For the text-containing cell, return its midpoint in (x, y) coordinate format. 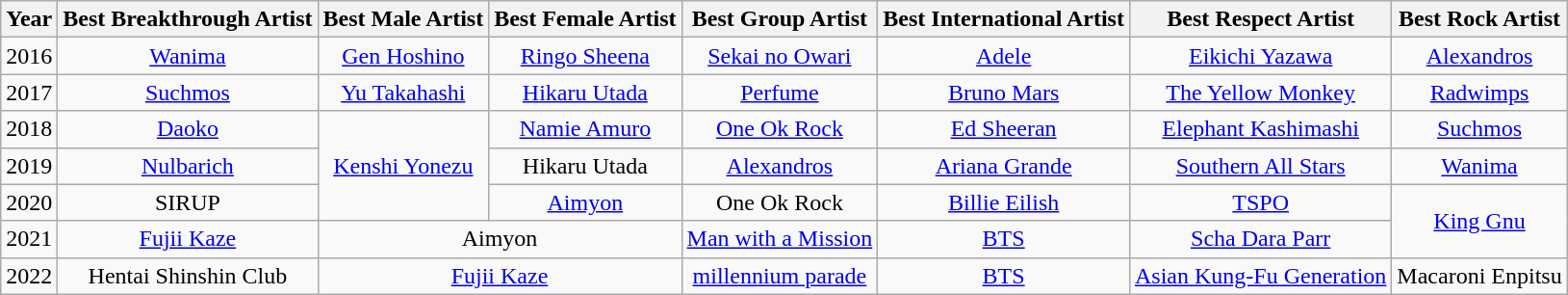
Man with a Mission (780, 239)
Hentai Shinshin Club (188, 276)
Best Rock Artist (1479, 19)
2018 (29, 129)
King Gnu (1479, 221)
Ed Sheeran (1004, 129)
Southern All Stars (1260, 166)
The Yellow Monkey (1260, 93)
Daoko (188, 129)
Elephant Kashimashi (1260, 129)
Nulbarich (188, 166)
Best Female Artist (585, 19)
Best Breakthrough Artist (188, 19)
Bruno Mars (1004, 93)
Perfume (780, 93)
Gen Hoshino (403, 56)
Sekai no Owari (780, 56)
Best Male Artist (403, 19)
TSPO (1260, 202)
Adele (1004, 56)
millennium parade (780, 276)
Ringo Sheena (585, 56)
Yu Takahashi (403, 93)
2016 (29, 56)
Radwimps (1479, 93)
2017 (29, 93)
Asian Kung-Fu Generation (1260, 276)
Macaroni Enpitsu (1479, 276)
Best Respect Artist (1260, 19)
2020 (29, 202)
2022 (29, 276)
Billie Eilish (1004, 202)
2021 (29, 239)
Best Group Artist (780, 19)
Ariana Grande (1004, 166)
2019 (29, 166)
Best International Artist (1004, 19)
Year (29, 19)
Kenshi Yonezu (403, 166)
SIRUP (188, 202)
Scha Dara Parr (1260, 239)
Namie Amuro (585, 129)
Eikichi Yazawa (1260, 56)
